Capture the cell that displays the provided text and extract its [X, Y] central coordinate. 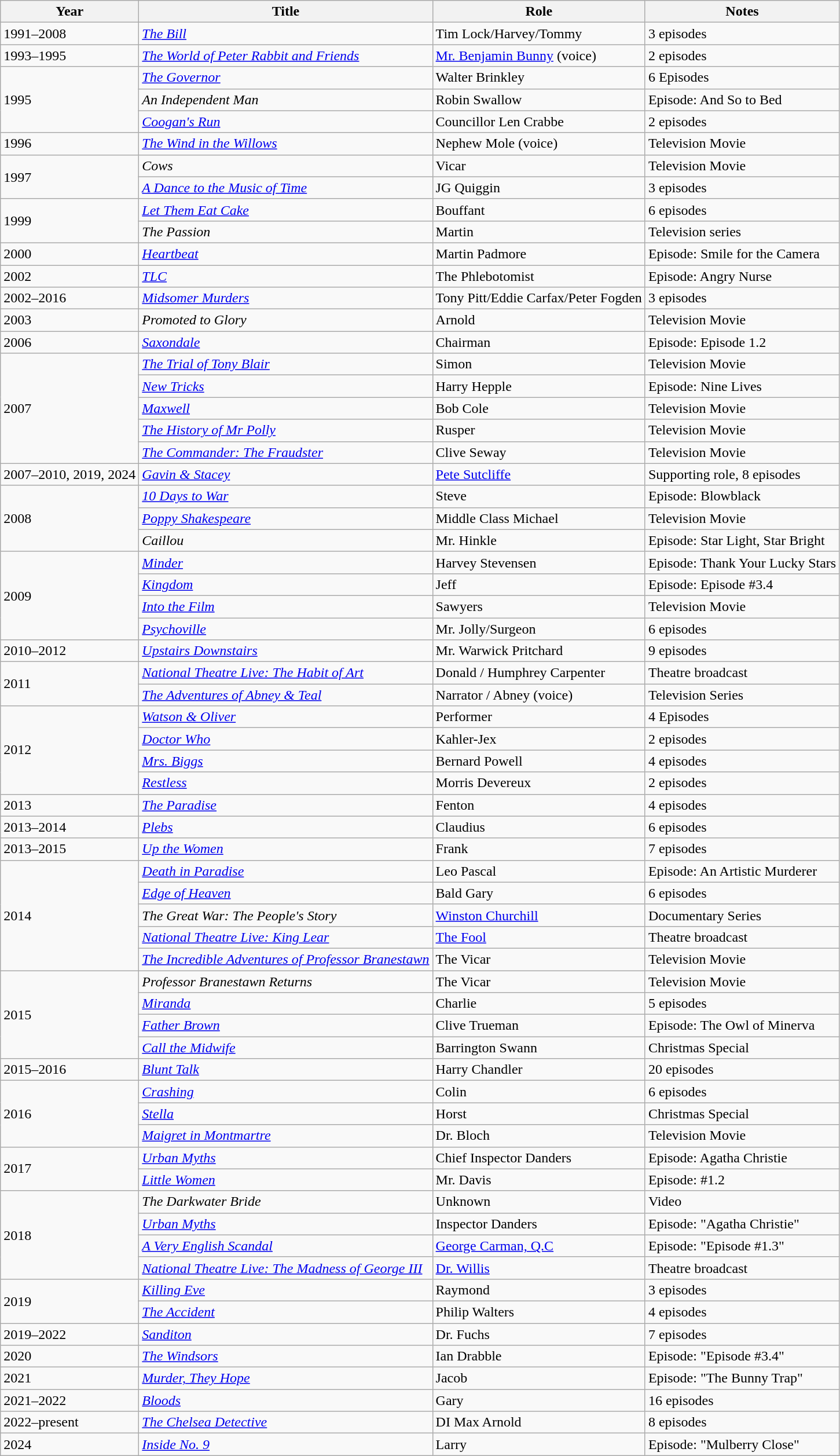
JG Quiggin [538, 188]
Arnold [538, 320]
Chairman [538, 342]
The Windsors [286, 1356]
Upstairs Downstairs [286, 651]
Supporting role, 8 episodes [742, 474]
Harvey Stevensen [538, 562]
2000 [69, 254]
2007 [69, 408]
Clive Trueman [538, 1026]
A Very English Scandal [286, 1246]
The Great War: The People's Story [286, 915]
Episode: The Owl of Minerva [742, 1026]
Blunt Talk [286, 1070]
Sanditon [286, 1334]
Midsomer Murders [286, 298]
Plebs [286, 827]
Television Series [742, 695]
Larry [538, 1444]
Role [538, 12]
2008 [69, 518]
New Tricks [286, 386]
Harry Chandler [538, 1070]
A Dance to the Music of Time [286, 188]
1996 [69, 144]
Miranda [286, 1004]
2018 [69, 1235]
Maigret in Montmartre [286, 1136]
Mrs. Biggs [286, 761]
2019 [69, 1301]
Colin [538, 1092]
Episode: Nine Lives [742, 386]
Mr. Davis [538, 1180]
Episode: Episode #3.4 [742, 584]
Restless [286, 783]
Bernard Powell [538, 761]
Episode: "Agatha Christie" [742, 1224]
Doctor Who [286, 739]
Jacob [538, 1378]
Morris Devereux [538, 783]
Kingdom [286, 584]
Rusper [538, 430]
Saxondale [286, 342]
National Theatre Live: The Madness of George III [286, 1268]
Martin Padmore [538, 254]
Episode: "The Bunny Trap" [742, 1378]
2013–2014 [69, 827]
Promoted to Glory [286, 320]
DI Max Arnold [538, 1422]
Bald Gary [538, 893]
Episode: Blowblack [742, 496]
Episode: Agatha Christie [742, 1158]
Tony Pitt/Eddie Carfax/Peter Fogden [538, 298]
Notes [742, 12]
Donald / Humphrey Carpenter [538, 673]
Charlie [538, 1004]
Gary [538, 1400]
1991–2008 [69, 34]
2002–2016 [69, 298]
2024 [69, 1444]
Title [286, 12]
Minder [286, 562]
Into the Film [286, 606]
Dr. Bloch [538, 1136]
The Paradise [286, 805]
2013 [69, 805]
Simon [538, 364]
Middle Class Michael [538, 518]
Episode: An Artistic Murderer [742, 871]
Up the Women [286, 849]
The Adventures of Abney & Teal [286, 695]
Episode: "Mulberry Close" [742, 1444]
Bloods [286, 1400]
Mr. Benjamin Bunny (voice) [538, 56]
Martin [538, 232]
2016 [69, 1114]
Fenton [538, 805]
Clive Seway [538, 452]
2011 [69, 684]
Kahler-Jex [538, 739]
Barrington Swann [538, 1048]
Episode: Episode 1.2 [742, 342]
5 episodes [742, 1004]
Mr. Warwick Pritchard [538, 651]
2009 [69, 595]
Cows [286, 166]
The World of Peter Rabbit and Friends [286, 56]
2021–2022 [69, 1400]
Performer [538, 717]
Heartbeat [286, 254]
Caillou [286, 540]
Inside No. 9 [286, 1444]
Winston Churchill [538, 915]
Year [69, 12]
Poppy Shakespeare [286, 518]
Robin Swallow [538, 100]
Walter Brinkley [538, 78]
Episode: Thank Your Lucky Stars [742, 562]
1997 [69, 177]
Watson & Oliver [286, 717]
Councillor Len Crabbe [538, 122]
Dr. Fuchs [538, 1334]
Vicar [538, 166]
The Commander: The Fraudster [286, 452]
2002 [69, 276]
Frank [538, 849]
2014 [69, 915]
Episode: #1.2 [742, 1180]
1999 [69, 221]
Ian Drabble [538, 1356]
Episode: And So to Bed [742, 100]
Coogan's Run [286, 122]
Death in Paradise [286, 871]
Philip Walters [538, 1312]
16 episodes [742, 1400]
2007–2010, 2019, 2024 [69, 474]
Maxwell [286, 408]
2015–2016 [69, 1070]
2003 [69, 320]
Let Them Eat Cake [286, 210]
Chief Inspector Danders [538, 1158]
Little Women [286, 1180]
Gavin & Stacey [286, 474]
The Incredible Adventures of Professor Branestawn [286, 959]
Call the Midwife [286, 1048]
The Fool [538, 937]
Jeff [538, 584]
The Accident [286, 1312]
2006 [69, 342]
Raymond [538, 1290]
The Darkwater Bride [286, 1202]
National Theatre Live: King Lear [286, 937]
The Trial of Tony Blair [286, 364]
Sawyers [538, 606]
Pete Sutcliffe [538, 474]
1993–1995 [69, 56]
Episode: Smile for the Camera [742, 254]
20 episodes [742, 1070]
2021 [69, 1378]
Narrator / Abney (voice) [538, 695]
Tim Lock/Harvey/Tommy [538, 34]
Edge of Heaven [286, 893]
The Phlebotomist [538, 276]
Horst [538, 1114]
Stella [286, 1114]
6 Episodes [742, 78]
2019–2022 [69, 1334]
Episode: Star Light, Star Bright [742, 540]
2022–present [69, 1422]
The Wind in the Willows [286, 144]
Killing Eve [286, 1290]
Episode: Angry Nurse [742, 276]
TLC [286, 276]
10 Days to War [286, 496]
Psychoville [286, 628]
4 Episodes [742, 717]
2013–2015 [69, 849]
Dr. Willis [538, 1268]
Episode: "Episode #3.4" [742, 1356]
Nephew Mole (voice) [538, 144]
Bob Cole [538, 408]
2020 [69, 1356]
Mr. Jolly/Surgeon [538, 628]
Mr. Hinkle [538, 540]
9 episodes [742, 651]
Crashing [286, 1092]
8 episodes [742, 1422]
2017 [69, 1169]
Television series [742, 232]
The Bill [286, 34]
Steve [538, 496]
Leo Pascal [538, 871]
Documentary Series [742, 915]
The History of Mr Polly [286, 430]
Episode: "Episode #1.3" [742, 1246]
The Passion [286, 232]
Harry Hepple [538, 386]
Professor Branestawn Returns [286, 982]
National Theatre Live: The Habit of Art [286, 673]
Video [742, 1202]
2015 [69, 1015]
1995 [69, 100]
An Independent Man [286, 100]
2010–2012 [69, 651]
George Carman, Q.C [538, 1246]
Inspector Danders [538, 1224]
Unknown [538, 1202]
Claudius [538, 827]
Murder, They Hope [286, 1378]
The Chelsea Detective [286, 1422]
Bouffant [538, 210]
The Governor [286, 78]
2012 [69, 750]
Father Brown [286, 1026]
